From the cell containing the given text, extract its center point as [x, y] coordinate. 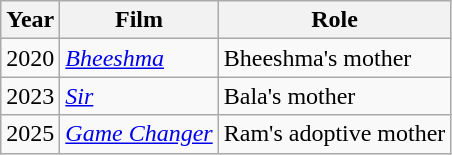
Year [30, 20]
Sir [139, 96]
Game Changer [139, 134]
Bheeshma's mother [334, 58]
Film [139, 20]
Bala's mother [334, 96]
2025 [30, 134]
Role [334, 20]
2023 [30, 96]
Ram's adoptive mother [334, 134]
2020 [30, 58]
Bheeshma [139, 58]
